Locate the cell with the specified text and output its (x, y) center coordinate. 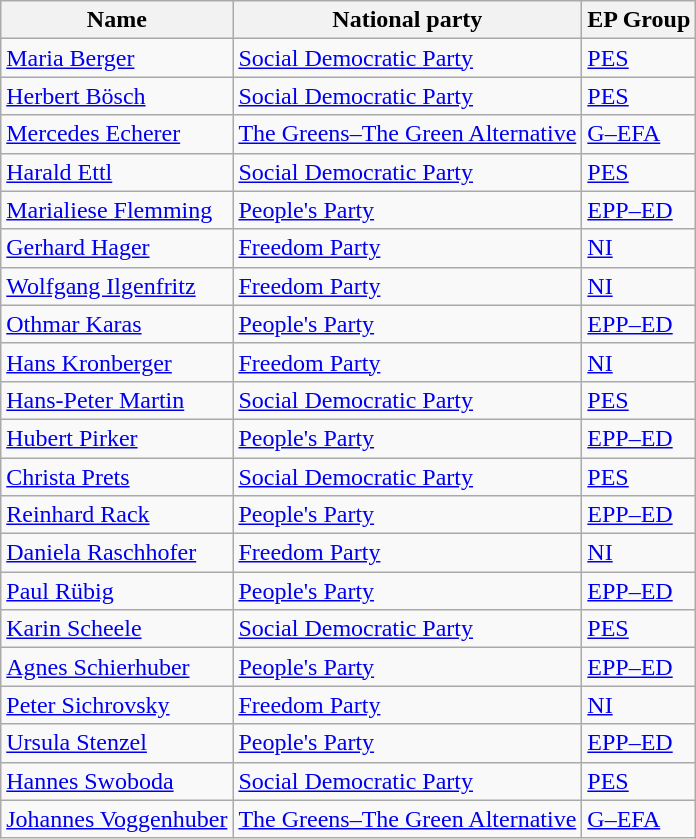
Hubert Pirker (117, 438)
Maria Berger (117, 58)
National party (408, 20)
EP Group (639, 20)
Paul Rübig (117, 591)
Hans Kronberger (117, 362)
Hans-Peter Martin (117, 400)
Ursula Stenzel (117, 743)
Herbert Bösch (117, 96)
Harald Ettl (117, 172)
Wolfgang Ilgenfritz (117, 286)
Gerhard Hager (117, 248)
Othmar Karas (117, 324)
Daniela Raschhofer (117, 553)
Christa Prets (117, 477)
Name (117, 20)
Reinhard Rack (117, 515)
Mercedes Echerer (117, 134)
Johannes Voggenhuber (117, 819)
Agnes Schierhuber (117, 667)
Peter Sichrovsky (117, 705)
Hannes Swoboda (117, 781)
Marialiese Flemming (117, 210)
Karin Scheele (117, 629)
